Search for the cell housing the specified text and yield its (X, Y) center coordinate. 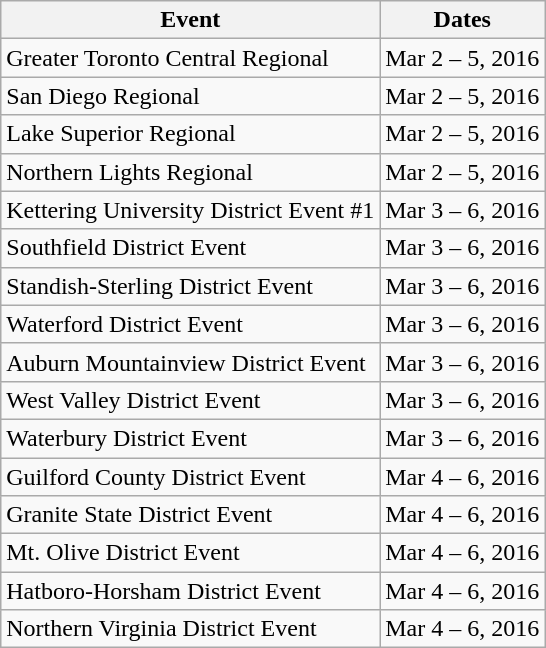
Standish-Sterling District Event (190, 286)
Event (190, 20)
Auburn Mountainview District Event (190, 362)
Dates (462, 20)
Waterford District Event (190, 324)
San Diego Regional (190, 96)
Southfield District Event (190, 248)
Northern Lights Regional (190, 172)
Mt. Olive District Event (190, 553)
Granite State District Event (190, 515)
Lake Superior Regional (190, 134)
West Valley District Event (190, 400)
Waterbury District Event (190, 438)
Northern Virginia District Event (190, 629)
Greater Toronto Central Regional (190, 58)
Kettering University District Event #1 (190, 210)
Guilford County District Event (190, 477)
Hatboro-Horsham District Event (190, 591)
